Find where the given text appears and provide that cell's center as (x, y) coordinate. 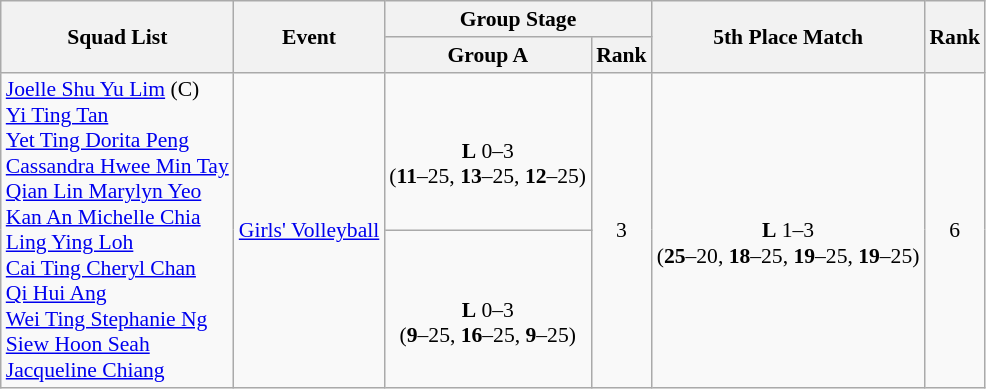
Group A (488, 55)
5th Place Match (788, 36)
Girls' Volleyball (310, 230)
6 (954, 230)
L 0–3 (11–25, 13–25, 12–25) (488, 151)
L 0–3 (9–25, 16–25, 9–25) (488, 309)
Event (310, 36)
L 1–3 (25–20, 18–25, 19–25, 19–25) (788, 230)
Group Stage (518, 19)
3 (622, 230)
Squad List (118, 36)
